Determine the (X, Y) coordinate at the center of the cell enclosing the given text.  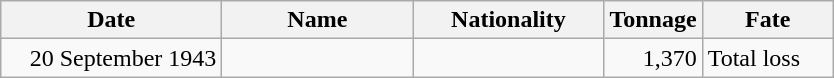
Name (318, 20)
Date (112, 20)
Nationality (508, 20)
20 September 1943 (112, 58)
Tonnage (653, 20)
Total loss (768, 58)
1,370 (653, 58)
Fate (768, 20)
